Find where the given text appears and provide that cell's center as [X, Y] coordinate. 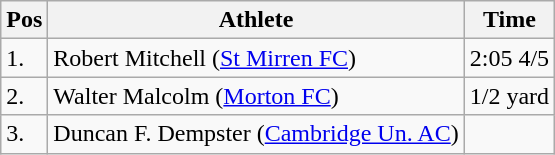
Time [509, 20]
2:05 4/5 [509, 58]
Robert Mitchell (St Mirren FC) [256, 58]
2. [24, 96]
3. [24, 134]
Athlete [256, 20]
Duncan F. Dempster (Cambridge Un. AC) [256, 134]
1. [24, 58]
1/2 yard [509, 96]
Pos [24, 20]
Walter Malcolm (Morton FC) [256, 96]
